For the text-containing cell, return its midpoint in (X, Y) coordinate format. 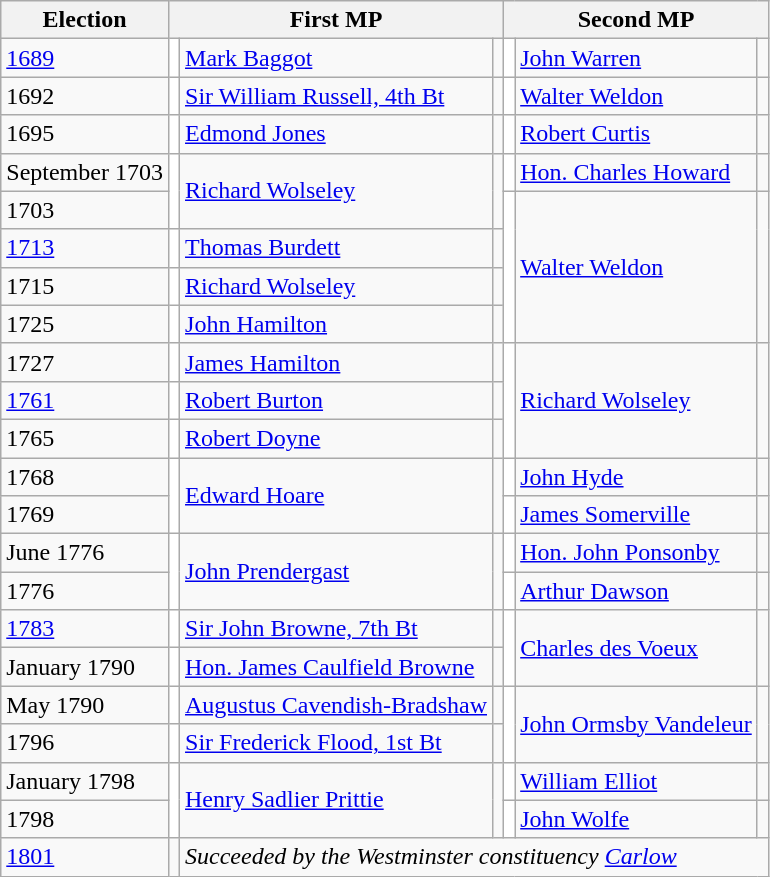
1765 (85, 438)
January 1798 (85, 781)
Thomas Burdett (336, 248)
1725 (85, 324)
1703 (85, 210)
Robert Doyne (336, 438)
Arthur Dawson (636, 591)
May 1790 (85, 705)
Sir Frederick Flood, 1st Bt (336, 743)
Hon. John Ponsonby (636, 553)
Hon. Charles Howard (636, 172)
1715 (85, 286)
1783 (85, 629)
Mark Baggot (336, 58)
1713 (85, 248)
Edward Hoare (336, 496)
James Hamilton (336, 362)
Robert Curtis (636, 134)
Second MP (636, 20)
Sir William Russell, 4th Bt (336, 96)
First MP (336, 20)
Hon. James Caulfield Browne (336, 667)
John Warren (636, 58)
1769 (85, 515)
January 1790 (85, 667)
1727 (85, 362)
Robert Burton (336, 400)
John Ormsby Vandeleur (636, 724)
1761 (85, 400)
1801 (85, 857)
1796 (85, 743)
Henry Sadlier Prittie (336, 800)
September 1703 (85, 172)
Election (85, 20)
1695 (85, 134)
1768 (85, 477)
John Prendergast (336, 572)
1776 (85, 591)
Augustus Cavendish-Bradshaw (336, 705)
William Elliot (636, 781)
1798 (85, 819)
Sir John Browne, 7th Bt (336, 629)
Edmond Jones (336, 134)
June 1776 (85, 553)
John Wolfe (636, 819)
John Hyde (636, 477)
James Somerville (636, 515)
John Hamilton (336, 324)
Charles des Voeux (636, 648)
1692 (85, 96)
Succeeded by the Westminster constituency Carlow (474, 857)
1689 (85, 58)
